Find where the given text appears and provide that cell's center as [X, Y] coordinate. 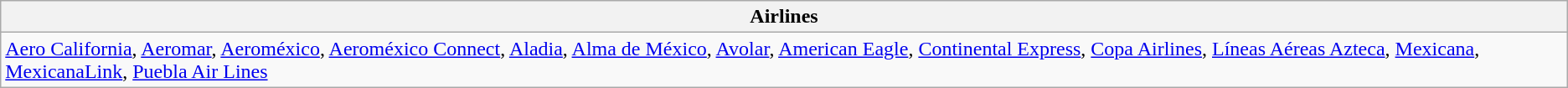
Airlines [784, 17]
